Output the [x, y] coordinate of the center of the cell containing the given text.  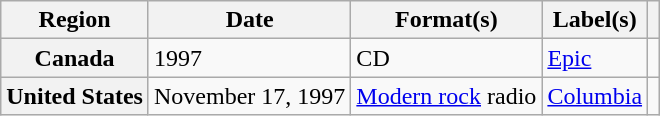
Label(s) [595, 20]
Modern rock radio [446, 96]
1997 [249, 58]
Region [75, 20]
Date [249, 20]
CD [446, 58]
Canada [75, 58]
United States [75, 96]
Format(s) [446, 20]
Columbia [595, 96]
November 17, 1997 [249, 96]
Epic [595, 58]
